Determine the [x, y] coordinate at the center of the cell enclosing the given text.  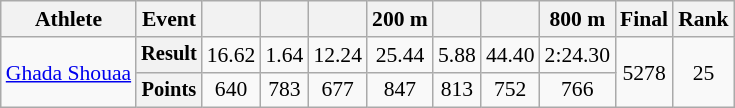
16.62 [232, 55]
Event [169, 19]
5.88 [457, 55]
752 [510, 90]
813 [457, 90]
800 m [578, 19]
25 [704, 72]
Athlete [68, 19]
200 m [400, 19]
847 [400, 90]
Final [644, 19]
Rank [704, 19]
5278 [644, 72]
Points [169, 90]
25.44 [400, 55]
766 [578, 90]
1.64 [284, 55]
Result [169, 55]
677 [338, 90]
2:24.30 [578, 55]
Ghada Shouaa [68, 72]
12.24 [338, 55]
783 [284, 90]
640 [232, 90]
44.40 [510, 55]
